Search for the cell housing the specified text and yield its (X, Y) center coordinate. 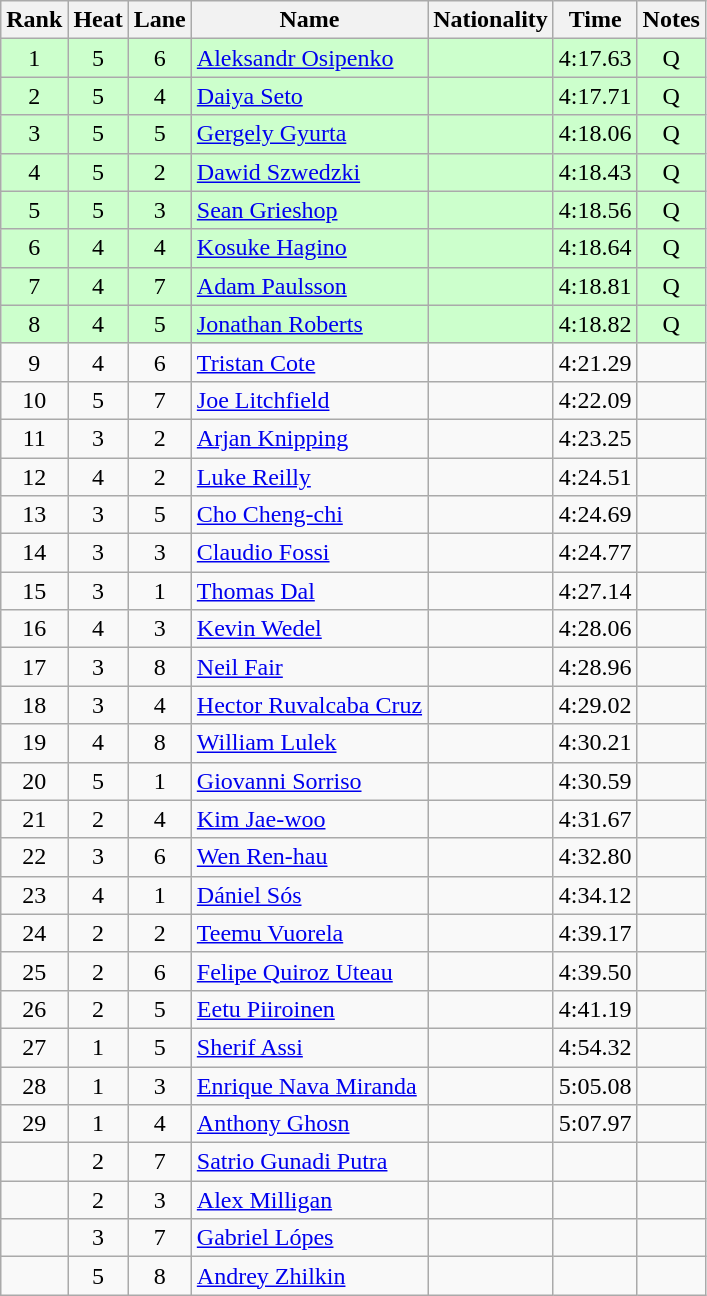
Time (595, 20)
Neil Fair (309, 667)
Aleksandr Osipenko (309, 58)
Sherif Assi (309, 1047)
4:24.69 (595, 515)
20 (34, 781)
Teemu Vuorela (309, 933)
Dawid Szwedzki (309, 172)
4:17.71 (595, 96)
4:24.51 (595, 477)
Eetu Piiroinen (309, 1009)
Anthony Ghosn (309, 1124)
4:18.64 (595, 248)
Tristan Cote (309, 362)
Felipe Quiroz Uteau (309, 971)
4:41.19 (595, 1009)
25 (34, 971)
17 (34, 667)
4:24.77 (595, 553)
10 (34, 400)
4:22.09 (595, 400)
Claudio Fossi (309, 553)
4:32.80 (595, 857)
Luke Reilly (309, 477)
12 (34, 477)
4:30.21 (595, 743)
16 (34, 629)
22 (34, 857)
21 (34, 819)
Kosuke Hagino (309, 248)
Name (309, 20)
Alex Milligan (309, 1200)
Jonathan Roberts (309, 324)
Daiya Seto (309, 96)
4:39.17 (595, 933)
Adam Paulsson (309, 286)
4:21.29 (595, 362)
13 (34, 515)
4:18.56 (595, 210)
4:17.63 (595, 58)
11 (34, 438)
4:54.32 (595, 1047)
4:18.81 (595, 286)
4:27.14 (595, 591)
4:34.12 (595, 895)
Satrio Gunadi Putra (309, 1162)
19 (34, 743)
4:28.96 (595, 667)
24 (34, 933)
27 (34, 1047)
4:28.06 (595, 629)
Gergely Gyurta (309, 134)
14 (34, 553)
Heat (98, 20)
Kim Jae-woo (309, 819)
Nationality (491, 20)
4:29.02 (595, 705)
28 (34, 1085)
4:23.25 (595, 438)
26 (34, 1009)
Kevin Wedel (309, 629)
Joe Litchfield (309, 400)
Giovanni Sorriso (309, 781)
4:31.67 (595, 819)
23 (34, 895)
4:18.43 (595, 172)
Wen Ren-hau (309, 857)
5:05.08 (595, 1085)
Notes (671, 20)
Dániel Sós (309, 895)
9 (34, 362)
4:18.06 (595, 134)
4:39.50 (595, 971)
William Lulek (309, 743)
5:07.97 (595, 1124)
Thomas Dal (309, 591)
Hector Ruvalcaba Cruz (309, 705)
Cho Cheng-chi (309, 515)
Gabriel Lópes (309, 1238)
29 (34, 1124)
18 (34, 705)
Andrey Zhilkin (309, 1276)
Enrique Nava Miranda (309, 1085)
Sean Grieshop (309, 210)
15 (34, 591)
4:30.59 (595, 781)
4:18.82 (595, 324)
Arjan Knipping (309, 438)
Lane (160, 20)
Rank (34, 20)
